Scan for the cell matching the given text and deliver its [x, y] coordinate at center. 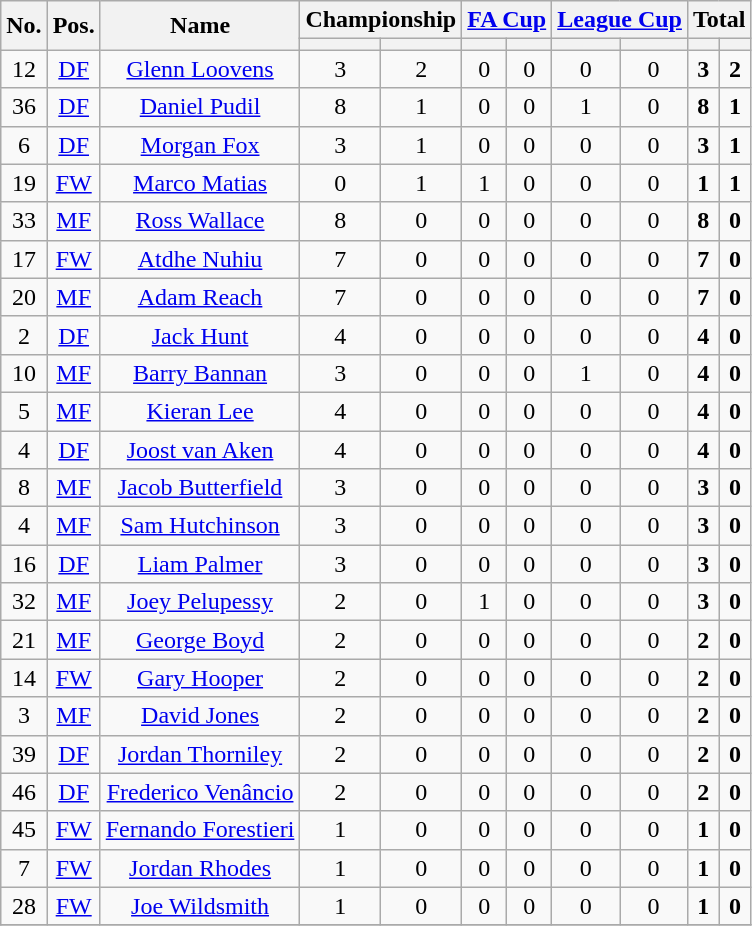
Jack Hunt [200, 335]
Kieran Lee [200, 411]
Jacob Butterfield [200, 488]
Morgan Fox [200, 145]
Liam Palmer [200, 564]
Frederico Venâncio [200, 792]
Barry Bannan [200, 373]
Atdhe Nuhiu [200, 259]
16 [24, 564]
Pos. [74, 26]
21 [24, 640]
17 [24, 259]
5 [24, 411]
32 [24, 602]
12 [24, 69]
39 [24, 754]
Gary Hooper [200, 678]
33 [24, 221]
Joost van Aken [200, 449]
Adam Reach [200, 297]
19 [24, 183]
Championship [381, 20]
Marco Matias [200, 183]
6 [24, 145]
Jordan Thorniley [200, 754]
No. [24, 26]
League Cup [620, 20]
Joey Pelupessy [200, 602]
FA Cup [507, 20]
Total [719, 20]
David Jones [200, 716]
Joe Wildsmith [200, 906]
14 [24, 678]
10 [24, 373]
20 [24, 297]
Fernando Forestieri [200, 830]
46 [24, 792]
Ross Wallace [200, 221]
Sam Hutchinson [200, 526]
Daniel Pudil [200, 107]
Jordan Rhodes [200, 868]
28 [24, 906]
George Boyd [200, 640]
45 [24, 830]
Glenn Loovens [200, 69]
Name [200, 26]
36 [24, 107]
